Pinpoint the cell where the given text exists, returning its [x, y] midpoint coordinate. 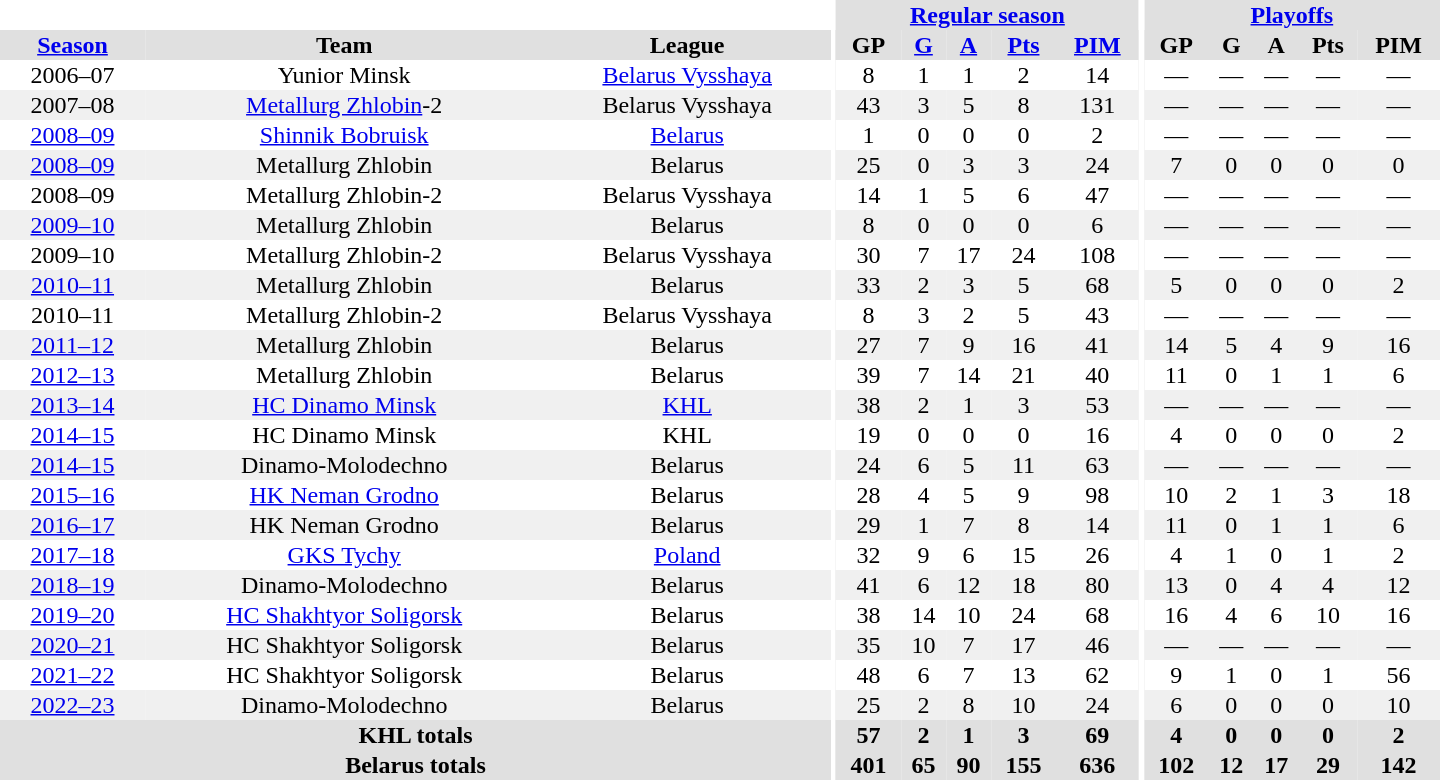
62 [1098, 675]
155 [1024, 765]
2016–17 [72, 525]
2018–19 [72, 585]
27 [868, 345]
63 [1098, 465]
102 [1176, 765]
48 [868, 675]
65 [924, 765]
2015–16 [72, 495]
15 [1024, 555]
2013–14 [72, 405]
108 [1098, 255]
League [687, 45]
30 [868, 255]
2020–21 [72, 645]
Team [344, 45]
40 [1098, 375]
Belarus totals [416, 765]
46 [1098, 645]
401 [868, 765]
636 [1098, 765]
2021–22 [72, 675]
KHL totals [416, 735]
Season [72, 45]
Poland [687, 555]
142 [1398, 765]
90 [968, 765]
19 [868, 435]
47 [1098, 195]
69 [1098, 735]
39 [868, 375]
2022–23 [72, 705]
2012–13 [72, 375]
2017–18 [72, 555]
GKS Tychy [344, 555]
21 [1024, 375]
53 [1098, 405]
35 [868, 645]
Playoffs [1292, 15]
32 [868, 555]
98 [1098, 495]
80 [1098, 585]
Regular season [988, 15]
56 [1398, 675]
28 [868, 495]
131 [1098, 105]
26 [1098, 555]
Yunior Minsk [344, 75]
2006–07 [72, 75]
Shinnik Bobruisk [344, 135]
2007–08 [72, 105]
2011–12 [72, 345]
57 [868, 735]
33 [868, 285]
2019–20 [72, 615]
